Capture the cell that displays the provided text and extract its (X, Y) central coordinate. 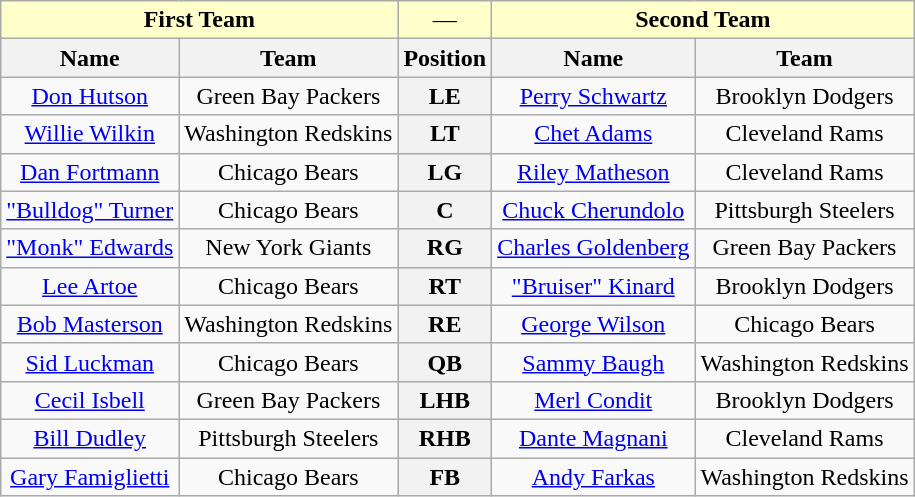
George Wilson (594, 324)
Perry Schwartz (594, 96)
Cecil Isbell (90, 400)
Bob Masterson (90, 324)
Lee Artoe (90, 286)
LG (445, 172)
Dante Magnani (594, 438)
Willie Wilkin (90, 134)
"Bruiser" Kinard (594, 286)
RT (445, 286)
Andy Farkas (594, 477)
Second Team (703, 20)
"Monk" Edwards (90, 248)
First Team (200, 20)
Riley Matheson (594, 172)
RHB (445, 438)
Bill Dudley (90, 438)
Merl Condit (594, 400)
C (445, 210)
Don Hutson (90, 96)
Charles Goldenberg (594, 248)
RE (445, 324)
Chet Adams (594, 134)
LT (445, 134)
QB (445, 362)
Gary Famiglietti (90, 477)
LHB (445, 400)
— (445, 20)
Chuck Cherundolo (594, 210)
New York Giants (288, 248)
"Bulldog" Turner (90, 210)
Sammy Baugh (594, 362)
LE (445, 96)
RG (445, 248)
FB (445, 477)
Sid Luckman (90, 362)
Position (445, 58)
Dan Fortmann (90, 172)
